Scan for the cell matching the given text and deliver its [x, y] coordinate at center. 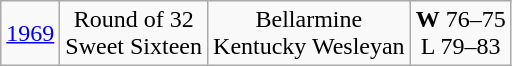
1969 [30, 34]
Round of 32Sweet Sixteen [134, 34]
W 76–75L 79–83 [460, 34]
BellarmineKentucky Wesleyan [310, 34]
